For the text-containing cell, return its midpoint in (x, y) coordinate format. 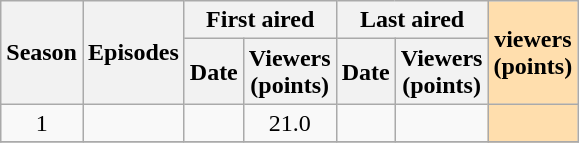
Season (42, 52)
Episodes (133, 52)
First aired (260, 20)
21.0 (290, 123)
1 (42, 123)
Last aired (412, 20)
viewers (points) (533, 52)
